Locate the cell with the specified text and output its [X, Y] center coordinate. 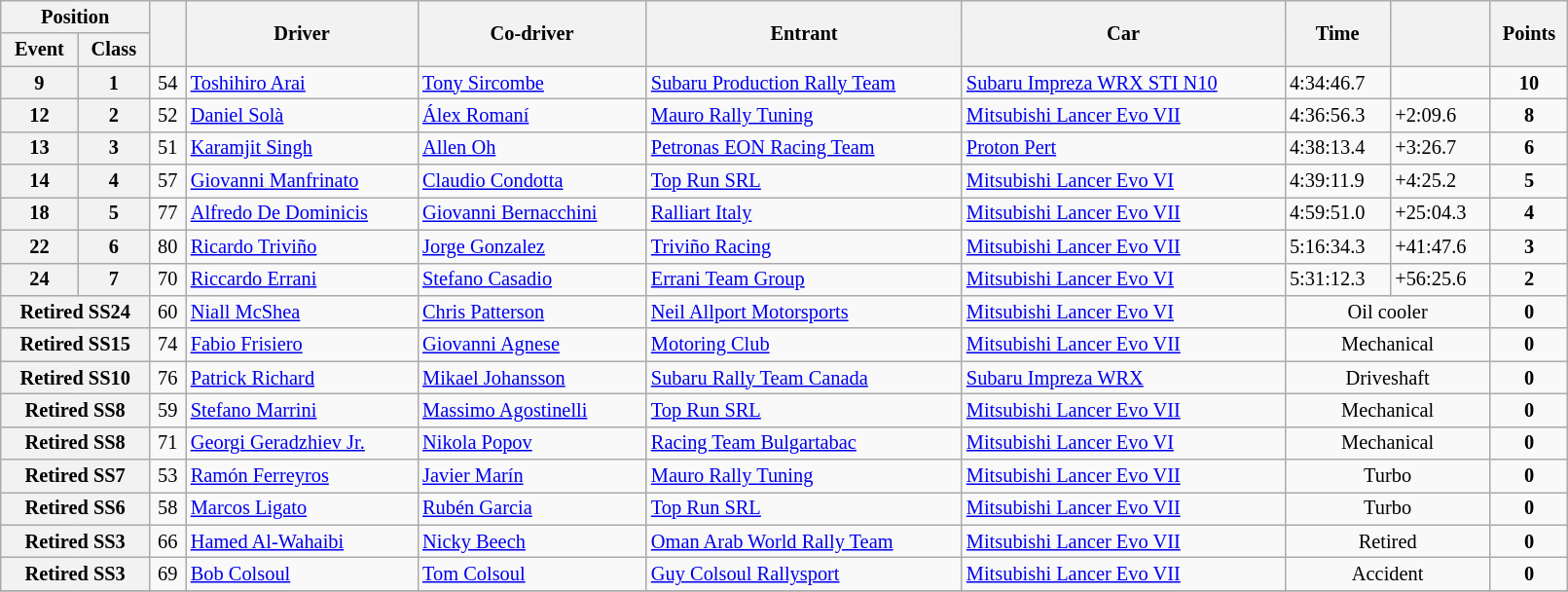
Retired SS7 [76, 476]
Patrick Richard [302, 378]
Massimo Agostinelli [531, 410]
77 [167, 213]
+41:47.6 [1440, 246]
71 [167, 443]
4:39:11.9 [1337, 181]
54 [167, 83]
Tony Sircombe [531, 83]
Subaru Production Rally Team [804, 83]
70 [167, 279]
Alfredo De Dominicis [302, 213]
1 [113, 83]
5:16:34.3 [1337, 246]
Subaru Impreza WRX STI N10 [1123, 83]
60 [167, 312]
Álex Romaní [531, 115]
14 [39, 181]
24 [39, 279]
Ricardo Triviño [302, 246]
4:59:51.0 [1337, 213]
Motoring Club [804, 345]
Driveshaft [1388, 378]
Oil cooler [1388, 312]
Daniel Solà [302, 115]
51 [167, 148]
Subaru Rally Team Canada [804, 378]
Retired SS24 [76, 312]
Retired [1388, 541]
53 [167, 476]
Proton Pert [1123, 148]
Riccardo Errani [302, 279]
Giovanni Manfrinato [302, 181]
Racing Team Bulgartabac [804, 443]
Time [1337, 33]
+4:25.2 [1440, 181]
Stefano Marrini [302, 410]
7 [113, 279]
Neil Allport Motorsports [804, 312]
Ralliart Italy [804, 213]
Accident [1388, 573]
Subaru Impreza WRX [1123, 378]
58 [167, 508]
8 [1529, 115]
Points [1529, 33]
Hamed Al-Wahaibi [302, 541]
Errani Team Group [804, 279]
Nicky Beech [531, 541]
Toshihiro Arai [302, 83]
Driver [302, 33]
Stefano Casadio [531, 279]
Entrant [804, 33]
Retired SS10 [76, 378]
9 [39, 83]
69 [167, 573]
80 [167, 246]
+25:04.3 [1440, 213]
+3:26.7 [1440, 148]
Giovanni Agnese [531, 345]
Jorge Gonzalez [531, 246]
Chris Patterson [531, 312]
Ramón Ferreyros [302, 476]
Allen Oh [531, 148]
Marcos Ligato [302, 508]
74 [167, 345]
+56:25.6 [1440, 279]
Javier Marín [531, 476]
Class [113, 50]
+2:09.6 [1440, 115]
18 [39, 213]
Car [1123, 33]
Karamjit Singh [302, 148]
5:31:12.3 [1337, 279]
Retired SS15 [76, 345]
13 [39, 148]
4:34:46.7 [1337, 83]
Claudio Condotta [531, 181]
Tom Colsoul [531, 573]
Co-driver [531, 33]
Fabio Frisiero [302, 345]
57 [167, 181]
Petronas EON Racing Team [804, 148]
Guy Colsoul Rallysport [804, 573]
10 [1529, 83]
Oman Arab World Rally Team [804, 541]
52 [167, 115]
4:38:13.4 [1337, 148]
Georgi Geradzhiev Jr. [302, 443]
12 [39, 115]
Event [39, 50]
4:36:56.3 [1337, 115]
22 [39, 246]
Rubén Garcia [531, 508]
76 [167, 378]
Niall McShea [302, 312]
59 [167, 410]
Triviño Racing [804, 246]
Giovanni Bernacchini [531, 213]
66 [167, 541]
Retired SS6 [76, 508]
Mikael Johansson [531, 378]
Nikola Popov [531, 443]
Position [76, 17]
Bob Colsoul [302, 573]
